Scan for the cell matching the given text and deliver its [x, y] coordinate at center. 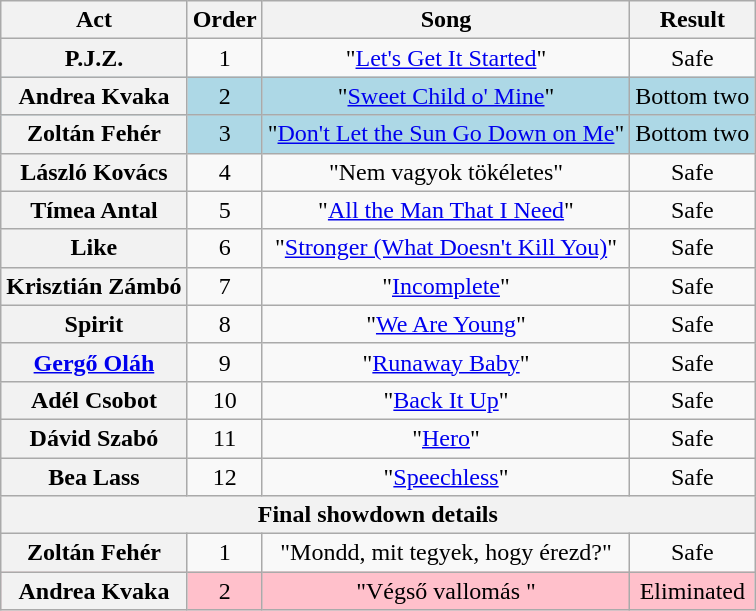
"Végső vallomás " [446, 591]
"All the Man That I Need" [446, 210]
3 [224, 134]
"Back It Up" [446, 400]
9 [224, 362]
Bea Lass [94, 477]
6 [224, 248]
"Nem vagyok tökéletes" [446, 172]
5 [224, 210]
"Stronger (What Doesn't Kill You)" [446, 248]
12 [224, 477]
Adél Csobot [94, 400]
Like [94, 248]
Song [446, 20]
László Kovács [94, 172]
Gergő Oláh [94, 362]
"Runaway Baby" [446, 362]
Final showdown details [378, 515]
"Let's Get It Started" [446, 58]
"Incomplete" [446, 286]
"Speechless" [446, 477]
4 [224, 172]
Spirit [94, 324]
11 [224, 438]
P.J.Z. [94, 58]
"Hero" [446, 438]
"Sweet Child o' Mine" [446, 96]
Order [224, 20]
Dávid Szabó [94, 438]
Act [94, 20]
10 [224, 400]
"We Are Young" [446, 324]
Krisztián Zámbó [94, 286]
"Mondd, mit tegyek, hogy érezd?" [446, 553]
Result [692, 20]
8 [224, 324]
Tímea Antal [94, 210]
7 [224, 286]
Eliminated [692, 591]
"Don't Let the Sun Go Down on Me" [446, 134]
